Search for the cell housing the specified text and yield its (X, Y) center coordinate. 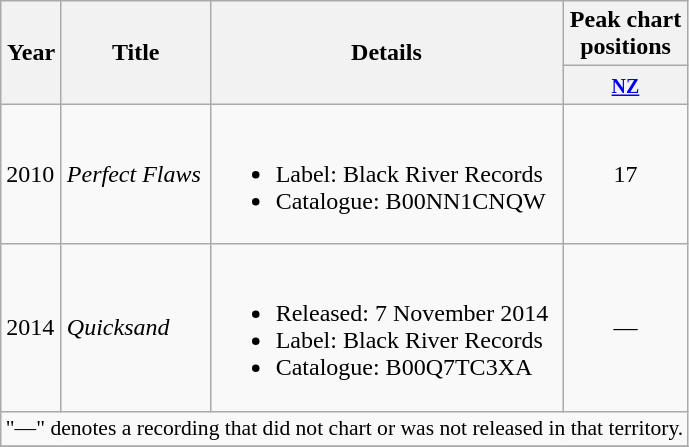
Quicksand (136, 328)
— (626, 328)
Peak chartpositions (626, 34)
17 (626, 174)
NZ (626, 85)
Title (136, 52)
Details (386, 52)
Perfect Flaws (136, 174)
"—" denotes a recording that did not chart or was not released in that territory. (345, 429)
2014 (32, 328)
Year (32, 52)
Released: 7 November 2014Label: Black River RecordsCatalogue: B00Q7TC3XA (386, 328)
Label: Black River RecordsCatalogue: B00NN1CNQW (386, 174)
2010 (32, 174)
